Locate the cell with the specified text and output its [X, Y] center coordinate. 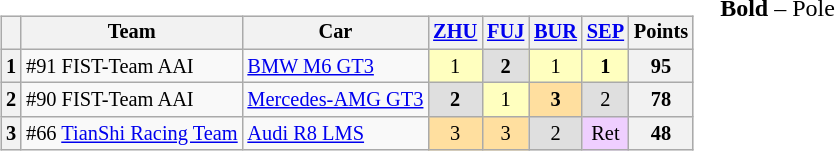
#66 TianShi Racing Team [132, 134]
95 [661, 66]
Points [661, 33]
#90 FIST-Team AAI [132, 100]
BMW M6 GT3 [336, 66]
BUR [556, 33]
Mercedes-AMG GT3 [336, 100]
SEP [606, 33]
Audi R8 LMS [336, 134]
ZHU [455, 33]
Ret [606, 134]
78 [661, 100]
48 [661, 134]
Car [336, 33]
#91 FIST-Team AAI [132, 66]
FUJ [506, 33]
Team [132, 33]
